Locate the cell with the specified text and output its [x, y] center coordinate. 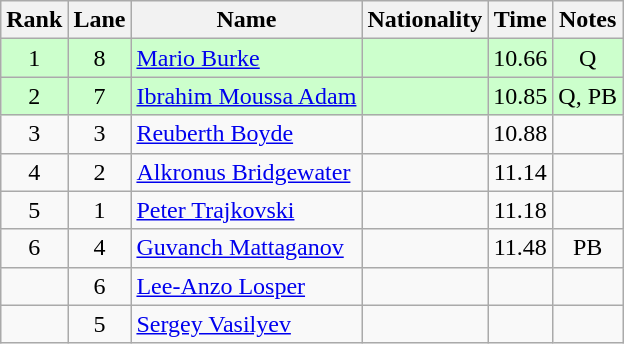
Peter Trajkovski [246, 210]
7 [100, 96]
10.88 [520, 134]
PB [588, 248]
Lane [100, 20]
11.18 [520, 210]
Time [520, 20]
10.85 [520, 96]
11.14 [520, 172]
Sergey Vasilyev [246, 324]
10.66 [520, 58]
Notes [588, 20]
Name [246, 20]
Reuberth Boyde [246, 134]
Q, PB [588, 96]
Ibrahim Moussa Adam [246, 96]
Nationality [425, 20]
Q [588, 58]
Mario Burke [246, 58]
8 [100, 58]
Lee-Anzo Losper [246, 286]
Alkronus Bridgewater [246, 172]
11.48 [520, 248]
Guvanch Mattaganov [246, 248]
Rank [34, 20]
